Return (x, y) of the center of cell containing provided text 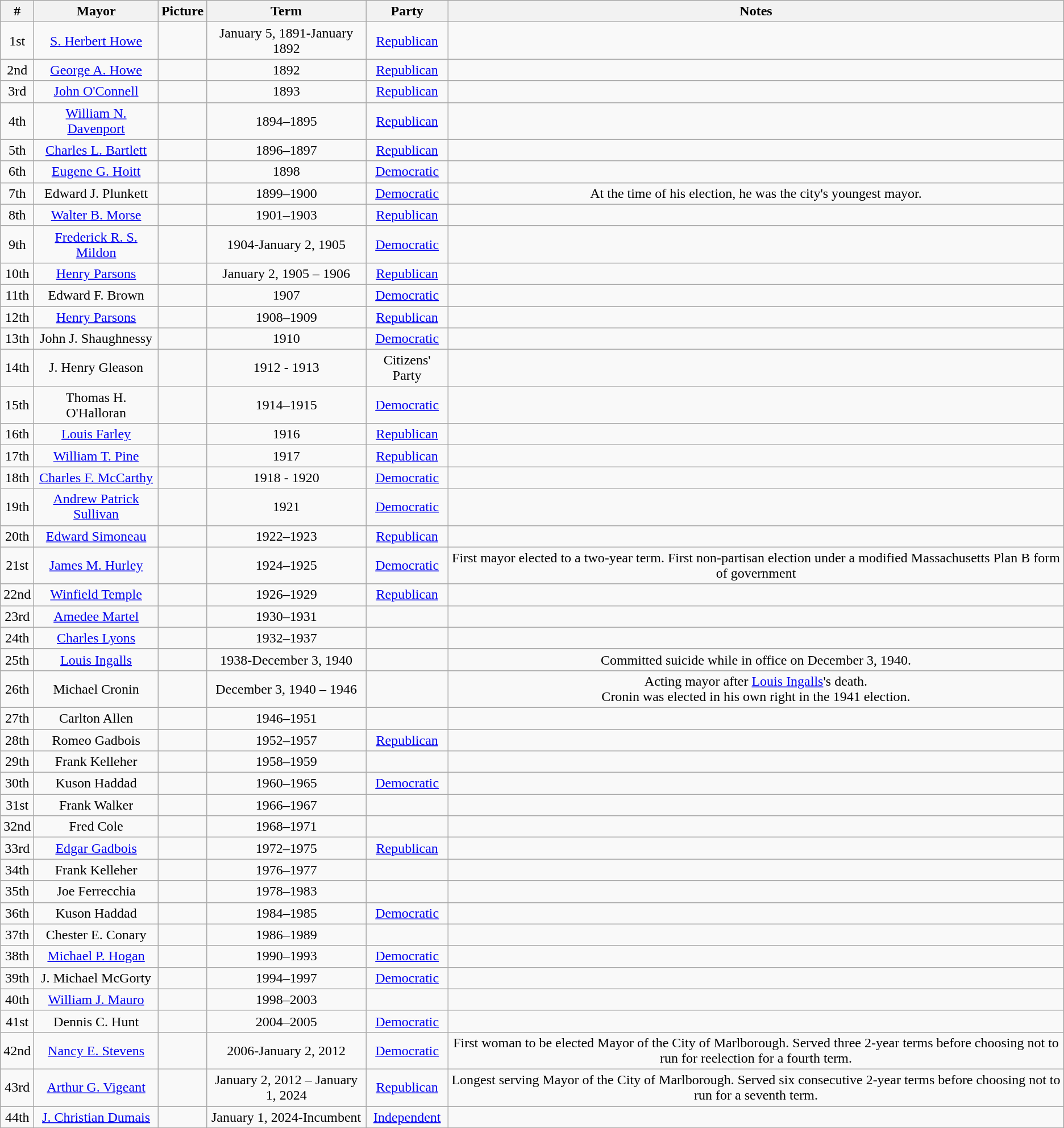
7th (17, 193)
1907 (286, 295)
Nancy E. Stevens (97, 1051)
2nd (17, 70)
S. Herbert Howe (97, 41)
Louis Farley (97, 434)
2006-January 2, 2012 (286, 1051)
James M. Hurley (97, 565)
1998–2003 (286, 1000)
William N. Davenport (97, 121)
1984–1985 (286, 913)
1926–1929 (286, 595)
January 2, 1905 – 1906 (286, 273)
Citizens' Party (407, 368)
12th (17, 317)
Walter B. Morse (97, 215)
34th (17, 870)
14th (17, 368)
Committed suicide while in office on December 3, 1940. (756, 660)
Charles F. McCarthy (97, 478)
21st (17, 565)
20th (17, 536)
1898 (286, 172)
Edgar Gadbois (97, 848)
1976–1977 (286, 870)
Thomas H. O'Halloran (97, 405)
1904-January 2, 1905 (286, 244)
13th (17, 339)
42nd (17, 1051)
9th (17, 244)
# (17, 11)
First mayor elected to a two-year term. First non-partisan election under a modified Massachusetts Plan B form of government (756, 565)
1917 (286, 456)
1938-December 3, 1940 (286, 660)
1946–1951 (286, 718)
Longest serving Mayor of the City of Marlborough. Served six consecutive 2-year terms before choosing not to run for a seventh term. (756, 1087)
44th (17, 1117)
39th (17, 978)
First woman to be elected Mayor of the City of Marlborough. Served three 2-year terms before choosing not to run for reelection for a fourth term. (756, 1051)
27th (17, 718)
1908–1909 (286, 317)
11th (17, 295)
1910 (286, 339)
Edward F. Brown (97, 295)
1966–1967 (286, 805)
January 5, 1891-January 1892 (286, 41)
5th (17, 150)
8th (17, 215)
1912 - 1913 (286, 368)
1894–1895 (286, 121)
Term (286, 11)
35th (17, 891)
6th (17, 172)
1968–1971 (286, 827)
Mayor (97, 11)
1978–1983 (286, 891)
22nd (17, 595)
16th (17, 434)
1958–1959 (286, 762)
J. Christian Dumais (97, 1117)
1930–1931 (286, 616)
26th (17, 689)
1892 (286, 70)
Independent (407, 1117)
1916 (286, 434)
Eugene G. Hoitt (97, 172)
1952–1957 (286, 740)
1901–1903 (286, 215)
1921 (286, 507)
1896–1897 (286, 150)
Arthur G. Vigeant (97, 1087)
Edward Simoneau (97, 536)
Frank Walker (97, 805)
23rd (17, 616)
3rd (17, 92)
33rd (17, 848)
30th (17, 783)
1994–1997 (286, 978)
36th (17, 913)
1960–1965 (286, 783)
1899–1900 (286, 193)
40th (17, 1000)
Charles Lyons (97, 638)
December 3, 1940 – 1946 (286, 689)
1893 (286, 92)
24th (17, 638)
31st (17, 805)
Michael Cronin (97, 689)
Chester E. Conary (97, 935)
32nd (17, 827)
1924–1925 (286, 565)
Louis Ingalls (97, 660)
1972–1975 (286, 848)
Picture (182, 11)
Michael P. Hogan (97, 956)
1918 - 1920 (286, 478)
Notes (756, 11)
28th (17, 740)
William J. Mauro (97, 1000)
Winfield Temple (97, 595)
29th (17, 762)
Fred Cole (97, 827)
2004–2005 (286, 1021)
January 2, 2012 – January 1, 2024 (286, 1087)
15th (17, 405)
Frederick R. S. Mildon (97, 244)
Andrew Patrick Sullivan (97, 507)
Romeo Gadbois (97, 740)
38th (17, 956)
Acting mayor after Louis Ingalls's death.Cronin was elected in his own right in the 1941 election. (756, 689)
J. Henry Gleason (97, 368)
1st (17, 41)
19th (17, 507)
J. Michael McGorty (97, 978)
George A. Howe (97, 70)
Edward J. Plunkett (97, 193)
Charles L. Bartlett (97, 150)
January 1, 2024-Incumbent (286, 1117)
1990–1993 (286, 956)
Joe Ferrecchia (97, 891)
37th (17, 935)
1922–1923 (286, 536)
Carlton Allen (97, 718)
At the time of his election, he was the city's youngest mayor. (756, 193)
1986–1989 (286, 935)
41st (17, 1021)
18th (17, 478)
4th (17, 121)
43rd (17, 1087)
John O'Connell (97, 92)
William T. Pine (97, 456)
17th (17, 456)
John J. Shaughnessy (97, 339)
1914–1915 (286, 405)
1932–1937 (286, 638)
Party (407, 11)
Dennis C. Hunt (97, 1021)
10th (17, 273)
Amedee Martel (97, 616)
25th (17, 660)
